Determine the [X, Y] coordinate at the center of the cell enclosing the given text.  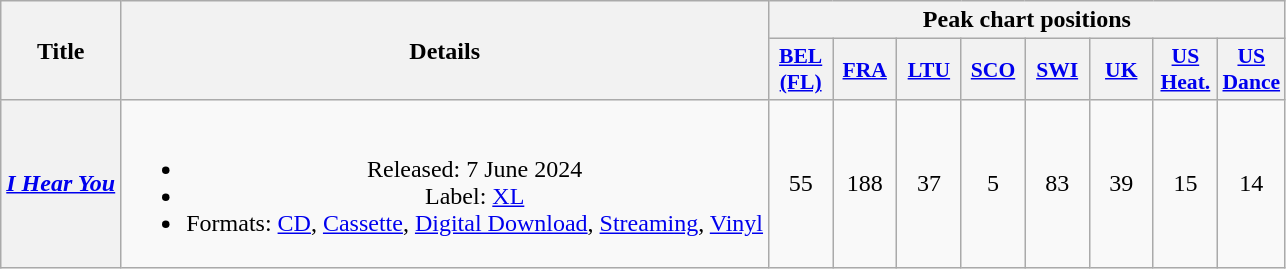
FRA [865, 70]
15 [1185, 184]
39 [1121, 184]
14 [1251, 184]
USDance [1251, 70]
Details [445, 50]
LTU [929, 70]
UK [1121, 70]
37 [929, 184]
SWI [1057, 70]
5 [993, 184]
Peak chart positions [1028, 20]
Released: 7 June 2024Label: XLFormats: CD, Cassette, Digital Download, Streaming, Vinyl [445, 184]
188 [865, 184]
83 [1057, 184]
I Hear You [61, 184]
BEL(FL) [801, 70]
USHeat. [1185, 70]
SCO [993, 70]
55 [801, 184]
Title [61, 50]
